Output the [X, Y] coordinate of the center of the cell containing the given text.  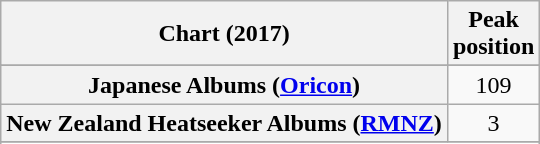
Chart (2017) [224, 34]
109 [493, 85]
3 [493, 123]
Peak position [493, 34]
Japanese Albums (Oricon) [224, 85]
New Zealand Heatseeker Albums (RMNZ) [224, 123]
